Locate the cell with the specified text and output its [x, y] center coordinate. 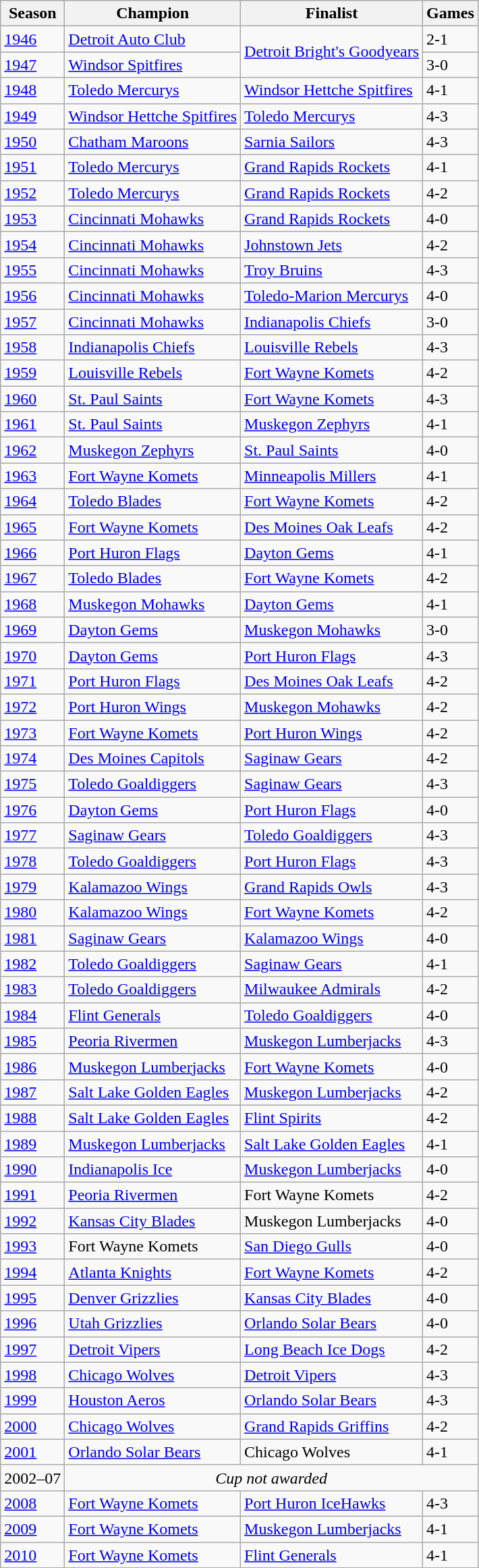
Johnstown Jets [332, 244]
1965 [32, 527]
Cup not awarded [271, 1478]
1969 [32, 630]
1971 [32, 681]
Minneapolis Millers [332, 476]
Port Huron IceHawks [332, 1503]
Season [32, 13]
1972 [32, 707]
1989 [32, 1144]
1998 [32, 1375]
1992 [32, 1221]
Games [451, 13]
1980 [32, 913]
Chatham Maroons [152, 142]
2001 [32, 1452]
1953 [32, 219]
1995 [32, 1298]
2010 [32, 1555]
Grand Rapids Griffins [332, 1426]
Windsor Spitfires [152, 65]
Des Moines Capitols [152, 759]
2-1 [451, 39]
Sarnia Sailors [332, 142]
Atlanta Knights [152, 1272]
1994 [32, 1272]
1961 [32, 425]
1968 [32, 604]
1987 [32, 1092]
2008 [32, 1503]
1975 [32, 784]
1974 [32, 759]
1986 [32, 1066]
1967 [32, 578]
1949 [32, 116]
1985 [32, 1041]
1956 [32, 296]
1996 [32, 1324]
1990 [32, 1170]
San Diego Gulls [332, 1247]
1952 [32, 193]
Toledo-Marion Mercurys [332, 296]
1983 [32, 990]
Champion [152, 13]
1948 [32, 90]
Detroit Bright's Goodyears [332, 52]
1951 [32, 167]
1959 [32, 373]
Milwaukee Admirals [332, 990]
1993 [32, 1247]
1954 [32, 244]
1997 [32, 1349]
1960 [32, 399]
1958 [32, 348]
Detroit Auto Club [152, 39]
1963 [32, 476]
1970 [32, 655]
1966 [32, 553]
Utah Grizzlies [152, 1324]
1988 [32, 1118]
1977 [32, 836]
Troy Bruins [332, 270]
1973 [32, 732]
1976 [32, 810]
1955 [32, 270]
1984 [32, 1015]
1978 [32, 861]
Indianapolis Ice [152, 1170]
2000 [32, 1426]
Denver Grizzlies [152, 1298]
1982 [32, 964]
Finalist [332, 13]
2002–07 [32, 1478]
1950 [32, 142]
Long Beach Ice Dogs [332, 1349]
1981 [32, 938]
1947 [32, 65]
1962 [32, 450]
1999 [32, 1401]
1991 [32, 1195]
1964 [32, 502]
Houston Aeros [152, 1401]
1979 [32, 887]
Flint Spirits [332, 1118]
1946 [32, 39]
Grand Rapids Owls [332, 887]
1957 [32, 322]
2009 [32, 1529]
